Identify which cell holds the provided text, then report its [x, y] central coordinate. 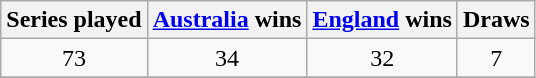
73 [74, 58]
34 [227, 58]
7 [496, 58]
Australia wins [227, 20]
Series played [74, 20]
Draws [496, 20]
England wins [382, 20]
32 [382, 58]
